Return [X, Y] of the center of cell containing provided text 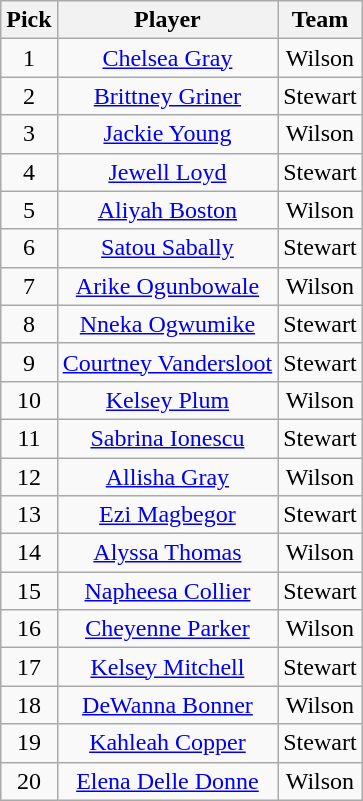
5 [29, 210]
10 [29, 400]
17 [29, 667]
16 [29, 629]
4 [29, 172]
Chelsea Gray [168, 58]
8 [29, 324]
18 [29, 705]
Alyssa Thomas [168, 553]
Arike Ogunbowale [168, 286]
7 [29, 286]
1 [29, 58]
19 [29, 743]
Kahleah Copper [168, 743]
13 [29, 515]
Aliyah Boston [168, 210]
Napheesa Collier [168, 591]
Player [168, 20]
Team [320, 20]
11 [29, 438]
DeWanna Bonner [168, 705]
6 [29, 248]
20 [29, 781]
Courtney Vandersloot [168, 362]
12 [29, 477]
Elena Delle Donne [168, 781]
14 [29, 553]
Brittney Griner [168, 96]
3 [29, 134]
Pick [29, 20]
Kelsey Plum [168, 400]
Sabrina Ionescu [168, 438]
15 [29, 591]
Cheyenne Parker [168, 629]
Satou Sabally [168, 248]
2 [29, 96]
Jackie Young [168, 134]
Nneka Ogwumike [168, 324]
Kelsey Mitchell [168, 667]
Ezi Magbegor [168, 515]
Allisha Gray [168, 477]
Jewell Loyd [168, 172]
9 [29, 362]
